Identify which cell holds the provided text, then report its (X, Y) central coordinate. 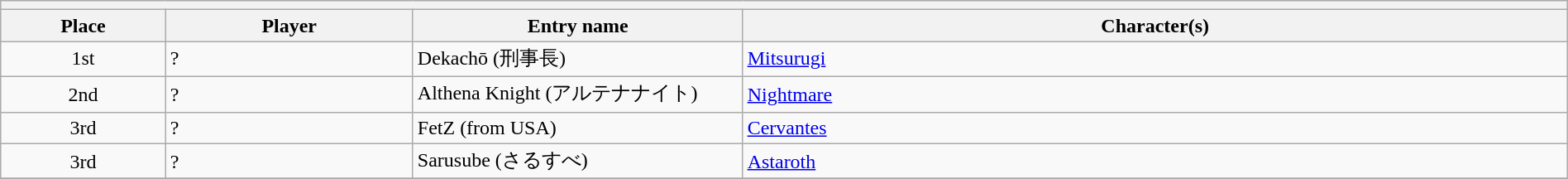
Dekachō (刑事長) (577, 60)
2nd (83, 94)
Cervantes (1154, 128)
Player (289, 26)
Mitsurugi (1154, 60)
Althena Knight (アルテナナイト) (577, 94)
Sarusube (さるすべ) (577, 161)
FetZ (from USA) (577, 128)
Entry name (577, 26)
1st (83, 60)
Nightmare (1154, 94)
Character(s) (1154, 26)
Place (83, 26)
Astaroth (1154, 161)
